Output the (x, y) coordinate of the center of the cell containing the given text.  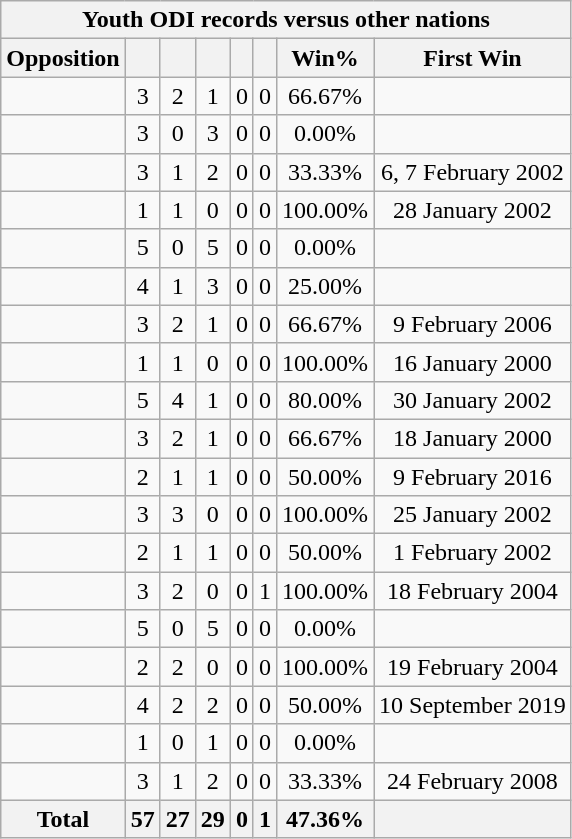
6, 7 February 2002 (473, 172)
29 (212, 819)
9 February 2016 (473, 477)
10 September 2019 (473, 705)
24 February 2008 (473, 781)
47.36% (326, 819)
30 January 2002 (473, 400)
57 (142, 819)
19 February 2004 (473, 667)
27 (178, 819)
25.00% (326, 286)
25 January 2002 (473, 515)
18 January 2000 (473, 438)
Opposition (63, 58)
1 February 2002 (473, 553)
28 January 2002 (473, 210)
First Win (473, 58)
18 February 2004 (473, 591)
Win% (326, 58)
Total (63, 819)
9 February 2006 (473, 324)
80.00% (326, 400)
Youth ODI records versus other nations (286, 20)
16 January 2000 (473, 362)
